Provide the (X, Y) coordinate of the cell's center where the given text is located.  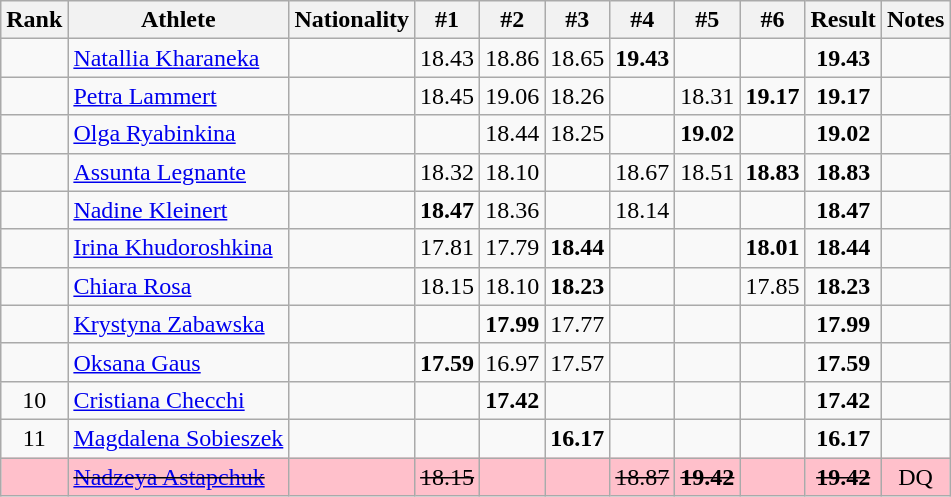
#3 (578, 20)
DQ (915, 477)
18.51 (708, 172)
Result (843, 20)
Notes (915, 20)
Magdalena Sobieszek (178, 438)
18.65 (578, 58)
18.14 (642, 210)
18.45 (448, 96)
Cristiana Checchi (178, 400)
Assunta Legnante (178, 172)
Krystyna Zabawska (178, 324)
Petra Lammert (178, 96)
18.86 (512, 58)
16.97 (512, 362)
#2 (512, 20)
Nationality (352, 20)
18.25 (578, 134)
17.57 (578, 362)
17.81 (448, 248)
Natallia Kharaneka (178, 58)
18.01 (772, 248)
17.79 (512, 248)
18.26 (578, 96)
#6 (772, 20)
18.67 (642, 172)
Rank (34, 20)
Chiara Rosa (178, 286)
Athlete (178, 20)
17.77 (578, 324)
Olga Ryabinkina (178, 134)
11 (34, 438)
Nadzeya Astapchuk (178, 477)
Oksana Gaus (178, 362)
18.31 (708, 96)
#1 (448, 20)
18.36 (512, 210)
#5 (708, 20)
18.43 (448, 58)
17.85 (772, 286)
18.32 (448, 172)
19.06 (512, 96)
Irina Khudoroshkina (178, 248)
18.87 (642, 477)
Nadine Kleinert (178, 210)
10 (34, 400)
#4 (642, 20)
